Output the (X, Y) coordinate of the center of the cell containing the given text.  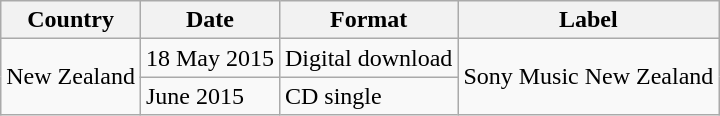
Digital download (368, 58)
Label (588, 20)
CD single (368, 96)
Date (210, 20)
18 May 2015 (210, 58)
New Zealand (71, 77)
Country (71, 20)
June 2015 (210, 96)
Sony Music New Zealand (588, 77)
Format (368, 20)
